Search for the cell housing the specified text and yield its [X, Y] center coordinate. 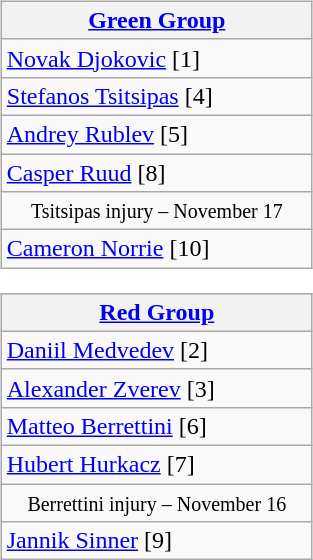
Casper Ruud [8] [156, 173]
Red Group [156, 312]
Cameron Norrie [10] [156, 249]
Alexander Zverev [3] [156, 388]
Daniil Medvedev [2] [156, 350]
Tsitsipas injury – November 17 [156, 211]
Stefanos Tsitsipas [4] [156, 96]
Matteo Berrettini [6] [156, 426]
Hubert Hurkacz [7] [156, 464]
Berrettini injury – November 16 [156, 503]
Jannik Sinner [9] [156, 541]
Andrey Rublev [5] [156, 134]
Green Group [156, 20]
Novak Djokovic [1] [156, 58]
